Locate the cell with the specified text and output its (X, Y) center coordinate. 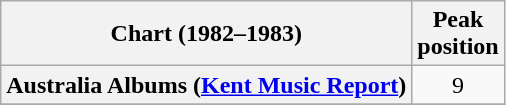
Peakposition (458, 34)
9 (458, 85)
Australia Albums (Kent Music Report) (206, 85)
Chart (1982–1983) (206, 34)
